Pinpoint the cell where the given text exists, returning its (X, Y) midpoint coordinate. 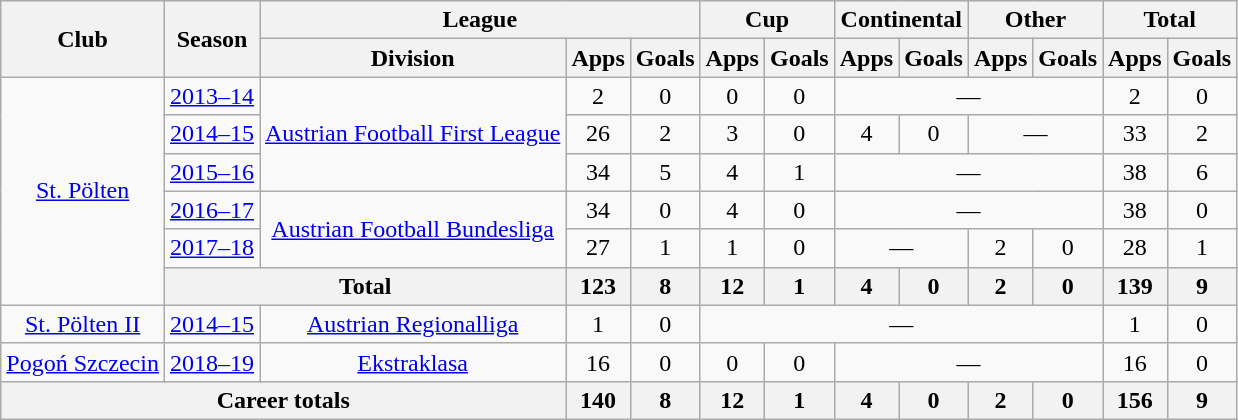
2017–18 (212, 248)
26 (598, 134)
Other (1035, 20)
27 (598, 248)
3 (732, 134)
140 (598, 400)
Season (212, 39)
Austrian Football Bundesliga (413, 229)
2013–14 (212, 96)
Austrian Regionalliga (413, 324)
139 (1135, 286)
6 (1202, 172)
Austrian Football First League (413, 134)
2016–17 (212, 210)
Pogoń Szczecin (83, 362)
5 (665, 172)
156 (1135, 400)
Division (413, 58)
2018–19 (212, 362)
League (480, 20)
28 (1135, 248)
Continental (901, 20)
St. Pölten (83, 191)
Cup (767, 20)
Club (83, 39)
2015–16 (212, 172)
St. Pölten II (83, 324)
123 (598, 286)
33 (1135, 134)
Ekstraklasa (413, 362)
Career totals (284, 400)
